For the text-containing cell, return its midpoint in (x, y) coordinate format. 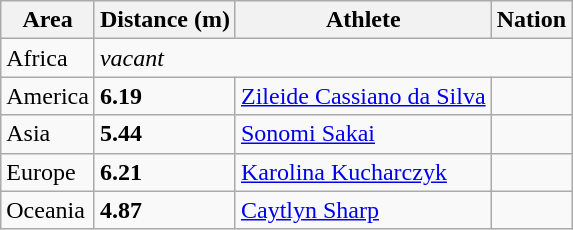
Zileide Cassiano da Silva (363, 96)
Sonomi Sakai (363, 134)
Asia (48, 134)
vacant (332, 58)
Oceania (48, 210)
Karolina Kucharczyk (363, 172)
Athlete (363, 20)
6.19 (164, 96)
Caytlyn Sharp (363, 210)
6.21 (164, 172)
4.87 (164, 210)
Europe (48, 172)
5.44 (164, 134)
Area (48, 20)
Nation (531, 20)
America (48, 96)
Distance (m) (164, 20)
Africa (48, 58)
